From the cell containing the given text, extract its center point as [X, Y] coordinate. 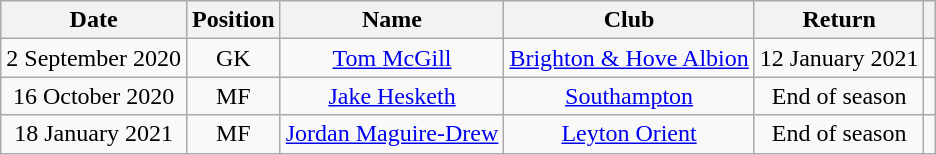
Date [94, 20]
Leyton Orient [629, 134]
16 October 2020 [94, 96]
Jake Hesketh [392, 96]
12 January 2021 [839, 58]
Tom McGill [392, 58]
Return [839, 20]
2 September 2020 [94, 58]
Jordan Maguire-Drew [392, 134]
Name [392, 20]
GK [233, 58]
Position [233, 20]
Club [629, 20]
18 January 2021 [94, 134]
Brighton & Hove Albion [629, 58]
Southampton [629, 96]
